Find where the given text appears and provide that cell's center as (X, Y) coordinate. 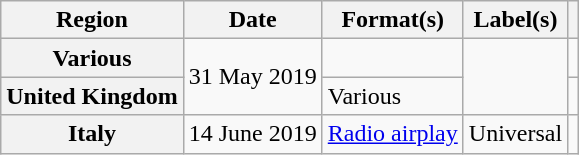
Region (92, 20)
Universal (515, 134)
14 June 2019 (252, 134)
Format(s) (392, 20)
31 May 2019 (252, 77)
Date (252, 20)
United Kingdom (92, 96)
Italy (92, 134)
Radio airplay (392, 134)
Label(s) (515, 20)
